Return [x, y] of the center of cell containing provided text 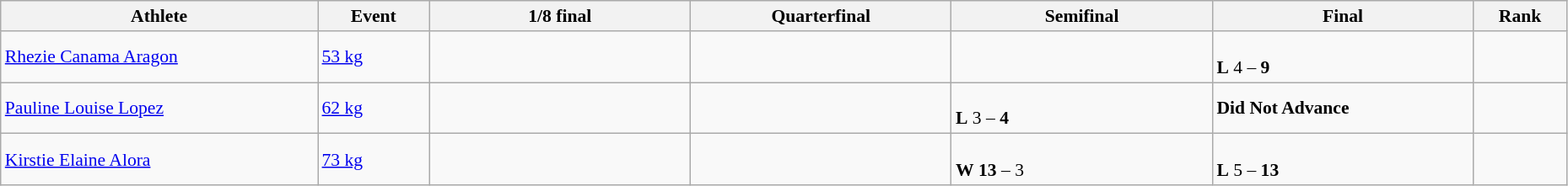
W 13 – 3 [1081, 160]
Rhezie Canama Aragon [159, 57]
L 4 – 9 [1343, 57]
Athlete [159, 16]
1/8 final [560, 16]
L 5 – 13 [1343, 160]
Pauline Louise Lopez [159, 108]
Did Not Advance [1343, 108]
Event [373, 16]
53 kg [373, 57]
62 kg [373, 108]
L 3 – 4 [1081, 108]
Semifinal [1081, 16]
73 kg [373, 160]
Final [1343, 16]
Kirstie Elaine Alora [159, 160]
Rank [1520, 16]
Quarterfinal [822, 16]
